Find where the given text appears and provide that cell's center as [x, y] coordinate. 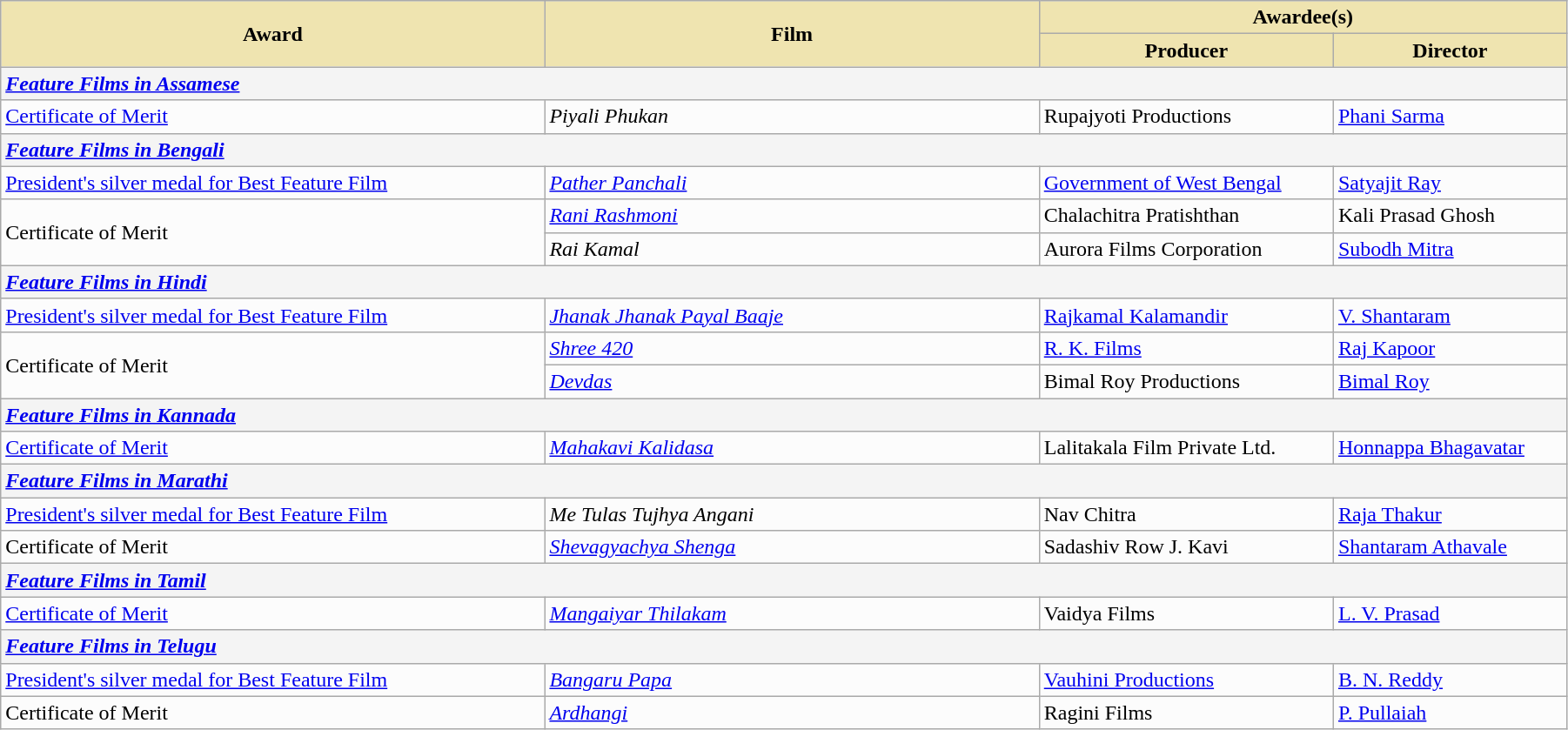
Ragini Films [1186, 713]
Feature Films in Telugu [784, 646]
Feature Films in Marathi [784, 481]
Bimal Roy Productions [1186, 381]
P. Pullaiah [1450, 713]
Director [1450, 50]
Rai Kamal [792, 249]
Kali Prasad Ghosh [1450, 216]
Rupajyoti Productions [1186, 117]
Feature Films in Assamese [784, 84]
Mangaiyar Thilakam [792, 613]
Jhanak Jhanak Payal Baaje [792, 315]
Shevagyachya Shenga [792, 547]
Ardhangi [792, 713]
Nav Chitra [1186, 514]
Lalitakala Film Private Ltd. [1186, 448]
Honnappa Bhagavatar [1450, 448]
Feature Films in Tamil [784, 580]
Satyajit Ray [1450, 183]
Vauhini Productions [1186, 680]
Raja Thakur [1450, 514]
Sadashiv Row J. Kavi [1186, 547]
Raj Kapoor [1450, 348]
Awardee(s) [1303, 17]
Rani Rashmoni [792, 216]
Feature Films in Hindi [784, 282]
Phani Sarma [1450, 117]
R. K. Films [1186, 348]
Shantaram Athavale [1450, 547]
Subodh Mitra [1450, 249]
Award [273, 34]
Feature Films in Bengali [784, 150]
Feature Films in Kannada [784, 415]
Pather Panchali [792, 183]
Piyali Phukan [792, 117]
Aurora Films Corporation [1186, 249]
Chalachitra Pratishthan [1186, 216]
Bangaru Papa [792, 680]
Me Tulas Tujhya Angani [792, 514]
B. N. Reddy [1450, 680]
Government of West Bengal [1186, 183]
Producer [1186, 50]
Bimal Roy [1450, 381]
V. Shantaram [1450, 315]
Rajkamal Kalamandir [1186, 315]
Shree 420 [792, 348]
Devdas [792, 381]
Mahakavi Kalidasa [792, 448]
Vaidya Films [1186, 613]
Film [792, 34]
L. V. Prasad [1450, 613]
